Detect which cell encompasses the target text, then output its (X, Y) center coordinate. 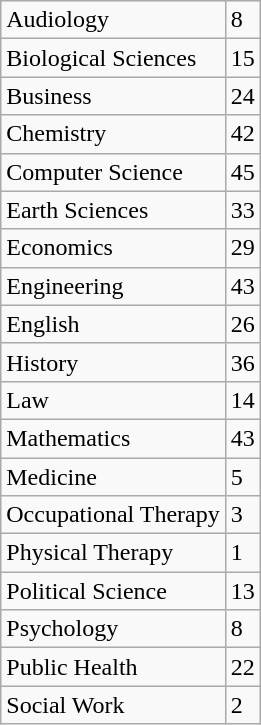
1 (242, 553)
Audiology (114, 20)
Economics (114, 248)
36 (242, 362)
29 (242, 248)
Biological Sciences (114, 58)
Political Science (114, 591)
33 (242, 210)
Psychology (114, 629)
2 (242, 705)
13 (242, 591)
Physical Therapy (114, 553)
Law (114, 400)
42 (242, 134)
Engineering (114, 286)
5 (242, 477)
Medicine (114, 477)
Chemistry (114, 134)
History (114, 362)
22 (242, 667)
3 (242, 515)
26 (242, 324)
15 (242, 58)
14 (242, 400)
45 (242, 172)
English (114, 324)
Computer Science (114, 172)
24 (242, 96)
Earth Sciences (114, 210)
Public Health (114, 667)
Business (114, 96)
Social Work (114, 705)
Occupational Therapy (114, 515)
Mathematics (114, 438)
